Determine the [x, y] coordinate at the center of the cell enclosing the given text.  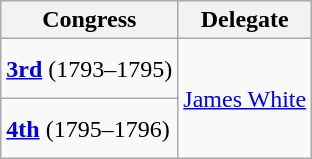
James White [245, 99]
Congress [90, 20]
Delegate [245, 20]
4th (1795–1796) [90, 129]
3rd (1793–1795) [90, 69]
